For the text-containing cell, return its midpoint in [x, y] coordinate format. 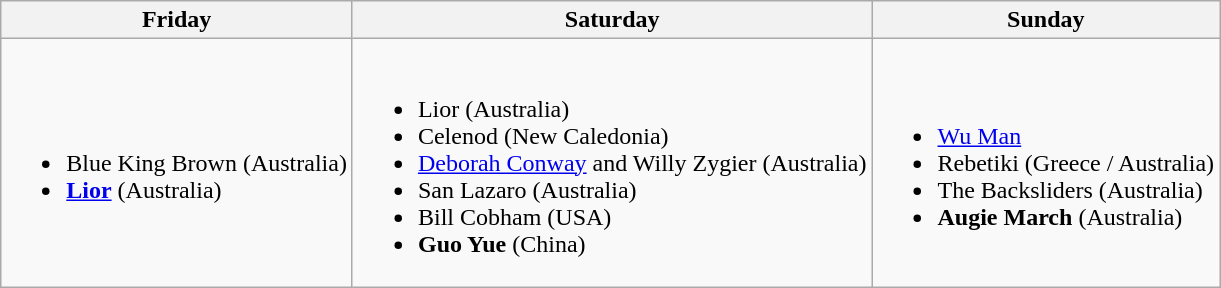
Blue King Brown (Australia)Lior (Australia) [177, 163]
Saturday [612, 20]
Sunday [1046, 20]
Wu ManRebetiki (Greece / Australia)The Backsliders (Australia)Augie March (Australia) [1046, 163]
Friday [177, 20]
Lior (Australia)Celenod (New Caledonia)Deborah Conway and Willy Zygier (Australia)San Lazaro (Australia)Bill Cobham (USA)Guo Yue (China) [612, 163]
